Capture the cell that displays the provided text and extract its (X, Y) central coordinate. 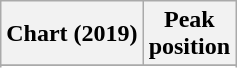
Peakposition (189, 34)
Chart (2019) (72, 34)
